Determine the (X, Y) coordinate at the center of the cell enclosing the given text.  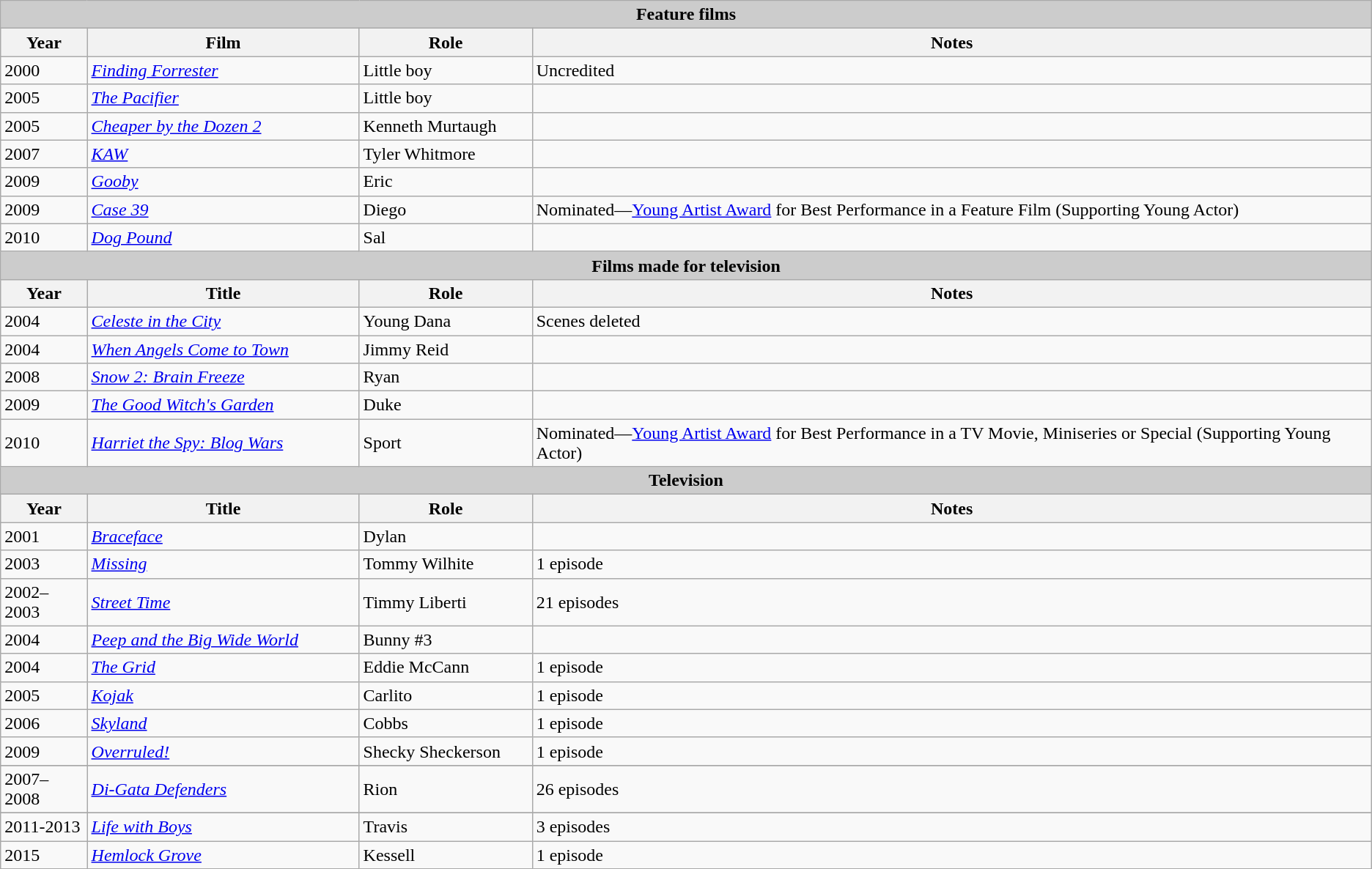
The Grid (223, 668)
2006 (44, 723)
Tommy Wilhite (446, 564)
Ryan (446, 377)
Eric (446, 182)
Tyler Whitmore (446, 154)
Feature films (686, 15)
Nominated—Young Artist Award for Best Performance in a Feature Film (Supporting Young Actor) (951, 210)
Harriet the Spy: Blog Wars (223, 443)
Life with Boys (223, 827)
Duke (446, 405)
2002–2003 (44, 602)
Bunny #3 (446, 640)
Cobbs (446, 723)
KAW (223, 154)
21 episodes (951, 602)
The Pacifier (223, 98)
Uncredited (951, 70)
Sport (446, 443)
Skyland (223, 723)
Nominated—Young Artist Award for Best Performance in a TV Movie, Miniseries or Special (Supporting Young Actor) (951, 443)
Dog Pound (223, 237)
Young Dana (446, 321)
Finding Forrester (223, 70)
2015 (44, 855)
3 episodes (951, 827)
Films made for television (686, 265)
Carlito (446, 695)
Di-Gata Defenders (223, 788)
Dylan (446, 536)
The Good Witch's Garden (223, 405)
Cheaper by the Dozen 2 (223, 126)
2003 (44, 564)
Snow 2: Brain Freeze (223, 377)
Street Time (223, 602)
Hemlock Grove (223, 855)
Film (223, 42)
2008 (44, 377)
Overruled! (223, 751)
Kojak (223, 695)
2001 (44, 536)
Sal (446, 237)
Gooby (223, 182)
Rion (446, 788)
Shecky Sheckerson (446, 751)
When Angels Come to Town (223, 350)
Jimmy Reid (446, 350)
2007–2008 (44, 788)
Braceface (223, 536)
Kessell (446, 855)
Celeste in the City (223, 321)
Missing (223, 564)
Kenneth Murtaugh (446, 126)
Case 39 (223, 210)
Travis (446, 827)
Timmy Liberti (446, 602)
Scenes deleted (951, 321)
26 episodes (951, 788)
2000 (44, 70)
Diego (446, 210)
2007 (44, 154)
Peep and the Big Wide World (223, 640)
Television (686, 481)
2011-2013 (44, 827)
Eddie McCann (446, 668)
